Find where the given text appears and provide that cell's center as (x, y) coordinate. 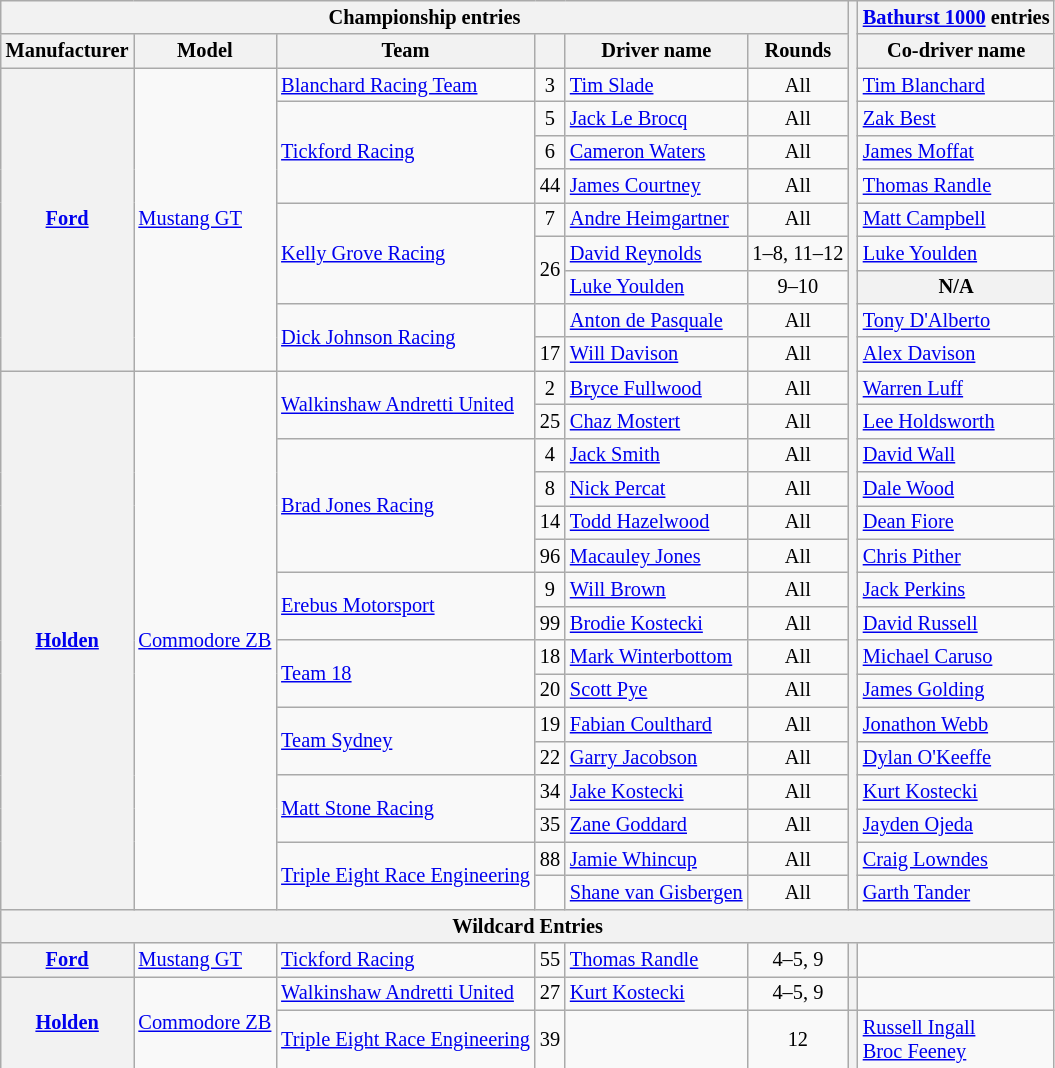
Chaz Mostert (656, 421)
18 (550, 657)
26 (550, 270)
Cameron Waters (656, 152)
Jamie Whincup (656, 859)
David Reynolds (656, 253)
Zane Goddard (656, 825)
17 (550, 354)
Dean Fiore (956, 522)
Wildcard Entries (528, 926)
Dick Johnson Racing (406, 336)
Kelly Grove Racing (406, 252)
Michael Caruso (956, 657)
Matt Stone Racing (406, 808)
Mark Winterbottom (656, 657)
4 (550, 455)
Tim Slade (656, 85)
Brodie Kostecki (656, 623)
Jack Le Brocq (656, 118)
James Golding (956, 690)
Jayden Ojeda (956, 825)
Jack Perkins (956, 589)
David Wall (956, 455)
3 (550, 85)
Warren Luff (956, 388)
25 (550, 421)
Bryce Fullwood (656, 388)
Will Brown (656, 589)
8 (550, 489)
N/A (956, 287)
Blanchard Racing Team (406, 85)
Todd Hazelwood (656, 522)
Andre Heimgartner (656, 219)
7 (550, 219)
Jake Kostecki (656, 791)
14 (550, 522)
9 (550, 589)
88 (550, 859)
22 (550, 758)
Model (206, 51)
1–8, 11–12 (798, 253)
Anton de Pasquale (656, 320)
Zak Best (956, 118)
Garry Jacobson (656, 758)
Team 18 (406, 674)
39 (550, 1039)
Tim Blanchard (956, 85)
27 (550, 993)
Scott Pye (656, 690)
Chris Pither (956, 556)
Alex Davison (956, 354)
6 (550, 152)
34 (550, 791)
Championship entries (424, 17)
44 (550, 186)
35 (550, 825)
19 (550, 724)
Dale Wood (956, 489)
Lee Holdsworth (956, 421)
Brad Jones Racing (406, 506)
James Moffat (956, 152)
Jack Smith (656, 455)
Co-driver name (956, 51)
Team (406, 51)
20 (550, 690)
Rounds (798, 51)
Shane van Gisbergen (656, 892)
96 (550, 556)
Garth Tander (956, 892)
Macauley Jones (656, 556)
12 (798, 1039)
Manufacturer (68, 51)
Erebus Motorsport (406, 606)
Jonathon Webb (956, 724)
Dylan O'Keeffe (956, 758)
Russell Ingall Broc Feeney (956, 1039)
2 (550, 388)
Team Sydney (406, 740)
Tony D'Alberto (956, 320)
Will Davison (656, 354)
9–10 (798, 287)
Nick Percat (656, 489)
Driver name (656, 51)
Fabian Coulthard (656, 724)
Matt Campbell (956, 219)
99 (550, 623)
Bathurst 1000 entries (956, 17)
James Courtney (656, 186)
5 (550, 118)
Craig Lowndes (956, 859)
David Russell (956, 623)
55 (550, 960)
